Output the [x, y] coordinate of the center of the cell containing the given text.  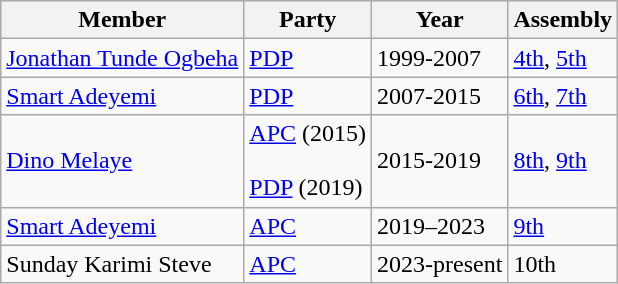
2007-2015 [440, 96]
8th, 9th [563, 161]
6th, 7th [563, 96]
Jonathan Tunde Ogbeha [122, 58]
1999-2007 [440, 58]
10th [563, 264]
2019–2023 [440, 226]
APC (2015)PDP (2019) [308, 161]
Year [440, 20]
Sunday Karimi Steve [122, 264]
Member [122, 20]
2015-2019 [440, 161]
9th [563, 226]
4th, 5th [563, 58]
Assembly [563, 20]
Party [308, 20]
2023-present [440, 264]
Dino Melaye [122, 161]
